Determine the [x, y] coordinate at the center of the cell enclosing the given text.  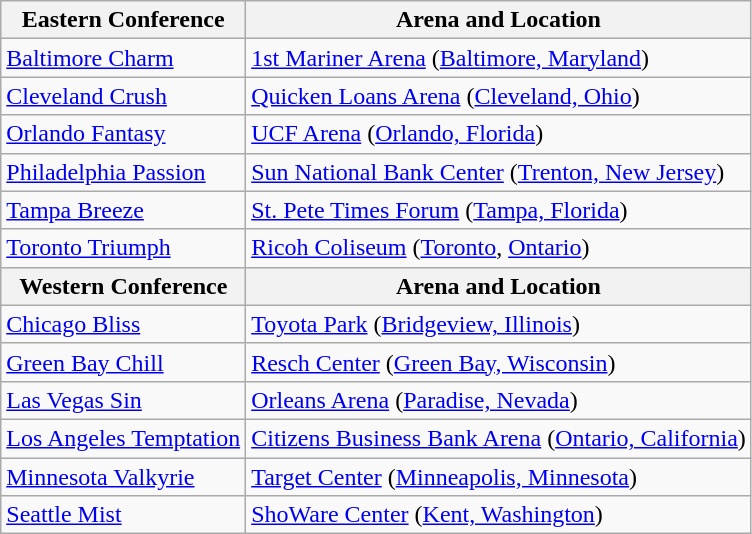
Orlando Fantasy [124, 134]
Tampa Breeze [124, 210]
ShoWare Center (Kent, Washington) [499, 515]
Toronto Triumph [124, 248]
Sun National Bank Center (Trenton, New Jersey) [499, 172]
Ricoh Coliseum (Toronto, Ontario) [499, 248]
1st Mariner Arena (Baltimore, Maryland) [499, 58]
Baltimore Charm [124, 58]
Resch Center (Green Bay, Wisconsin) [499, 362]
Green Bay Chill [124, 362]
UCF Arena (Orlando, Florida) [499, 134]
Cleveland Crush [124, 96]
Quicken Loans Arena (Cleveland, Ohio) [499, 96]
Western Conference [124, 286]
Orleans Arena (Paradise, Nevada) [499, 400]
St. Pete Times Forum (Tampa, Florida) [499, 210]
Philadelphia Passion [124, 172]
Las Vegas Sin [124, 400]
Target Center (Minneapolis, Minnesota) [499, 477]
Chicago Bliss [124, 324]
Seattle Mist [124, 515]
Minnesota Valkyrie [124, 477]
Eastern Conference [124, 20]
Citizens Business Bank Arena (Ontario, California) [499, 438]
Toyota Park (Bridgeview, Illinois) [499, 324]
Los Angeles Temptation [124, 438]
